Output the [X, Y] coordinate of the center of the cell containing the given text.  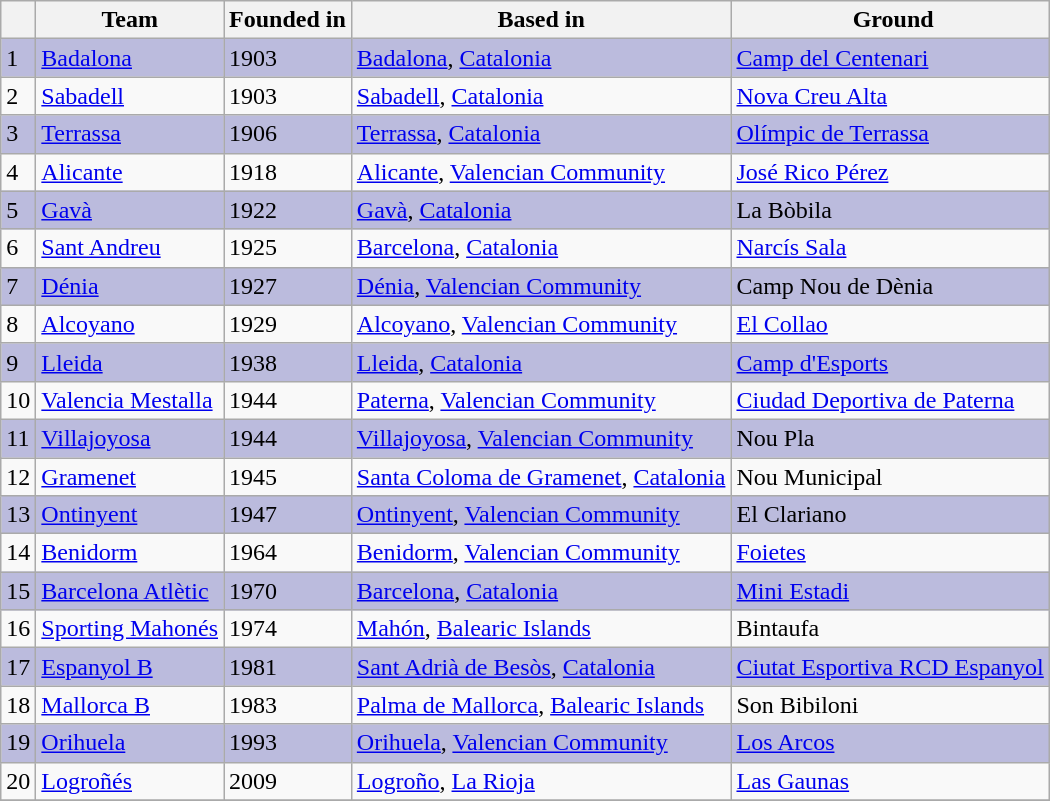
Las Gaunas [890, 781]
Terrassa [130, 134]
Camp del Centenari [890, 58]
Gavà [130, 210]
Foietes [890, 553]
2009 [288, 781]
Orihuela [130, 743]
Bintaufa [890, 629]
14 [18, 553]
1922 [288, 210]
Sporting Mahonés [130, 629]
Villajoyosa, Valencian Community [541, 438]
Alcoyano [130, 324]
Nou Municipal [890, 477]
José Rico Pérez [890, 172]
Ground [890, 20]
11 [18, 438]
El Collao [890, 324]
16 [18, 629]
Santa Coloma de Gramenet, Catalonia [541, 477]
Espanyol B [130, 667]
La Bòbila [890, 210]
8 [18, 324]
17 [18, 667]
2 [18, 96]
Team [130, 20]
Sant Adrià de Besòs, Catalonia [541, 667]
Terrassa, Catalonia [541, 134]
1947 [288, 515]
Nou Pla [890, 438]
Paterna, Valencian Community [541, 400]
5 [18, 210]
Sabadell, Catalonia [541, 96]
Gavà, Catalonia [541, 210]
18 [18, 705]
Alicante, Valencian Community [541, 172]
6 [18, 248]
7 [18, 286]
1929 [288, 324]
Mallorca B [130, 705]
1964 [288, 553]
Alicante [130, 172]
Ontinyent [130, 515]
Narcís Sala [890, 248]
Based in [541, 20]
12 [18, 477]
Ciudad Deportiva de Paterna [890, 400]
1 [18, 58]
Sant Andreu [130, 248]
Nova Creu Alta [890, 96]
4 [18, 172]
Orihuela, Valencian Community [541, 743]
Camp d'Esports [890, 362]
1974 [288, 629]
Son Bibiloni [890, 705]
10 [18, 400]
1983 [288, 705]
El Clariano [890, 515]
Ontinyent, Valencian Community [541, 515]
Benidorm, Valencian Community [541, 553]
9 [18, 362]
Valencia Mestalla [130, 400]
3 [18, 134]
Palma de Mallorca, Balearic Islands [541, 705]
Benidorm [130, 553]
Mini Estadi [890, 591]
1906 [288, 134]
Olímpic de Terrassa [890, 134]
20 [18, 781]
Badalona [130, 58]
Founded in [288, 20]
1927 [288, 286]
Dénia [130, 286]
13 [18, 515]
Lleida [130, 362]
Barcelona Atlètic [130, 591]
Los Arcos [890, 743]
1925 [288, 248]
Mahón, Balearic Islands [541, 629]
Ciutat Esportiva RCD Espanyol [890, 667]
Villajoyosa [130, 438]
Sabadell [130, 96]
15 [18, 591]
Logroñés [130, 781]
Logroño, La Rioja [541, 781]
Lleida, Catalonia [541, 362]
19 [18, 743]
Badalona, Catalonia [541, 58]
1918 [288, 172]
1970 [288, 591]
1981 [288, 667]
1938 [288, 362]
Gramenet [130, 477]
Dénia, Valencian Community [541, 286]
Alcoyano, Valencian Community [541, 324]
1945 [288, 477]
1993 [288, 743]
Camp Nou de Dènia [890, 286]
